Locate the cell with the specified text and output its (x, y) center coordinate. 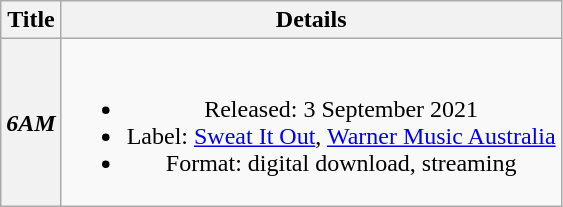
Details (311, 20)
6AM (31, 122)
Title (31, 20)
Released: 3 September 2021Label: Sweat It Out, Warner Music AustraliaFormat: digital download, streaming (311, 122)
